Search for the cell housing the specified text and yield its [X, Y] center coordinate. 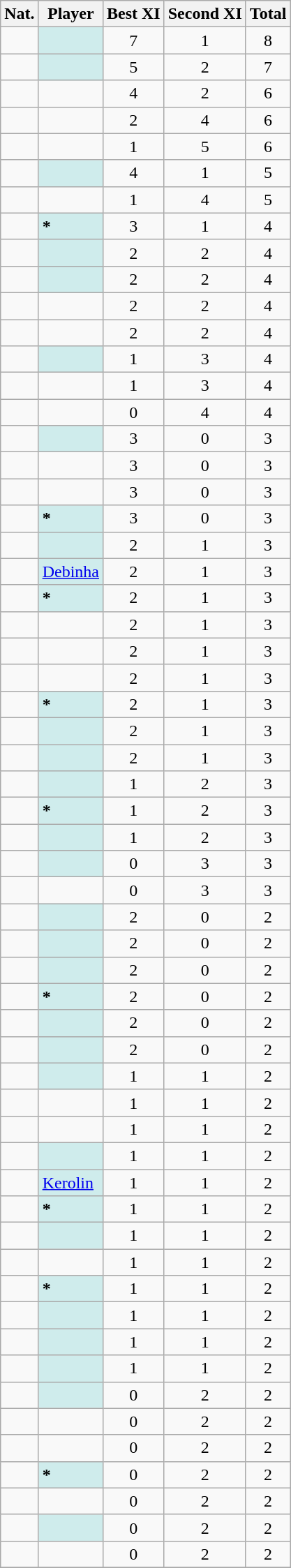
Player [70, 14]
Nat. [20, 14]
Kerolin [70, 1183]
8 [268, 40]
Debinha [70, 572]
Total [268, 14]
Best XI [134, 14]
Second XI [205, 14]
